Determine the [X, Y] coordinate at the center of the cell enclosing the given text.  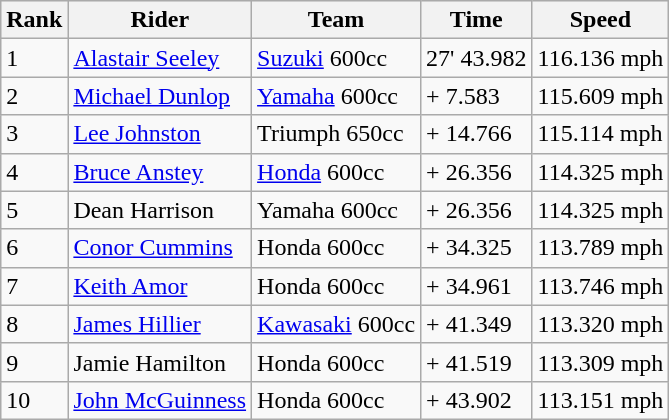
+ 14.766 [476, 134]
113.151 mph [600, 400]
Team [336, 20]
116.136 mph [600, 58]
+ 41.519 [476, 362]
John McGuinness [160, 400]
Rank [34, 20]
Alastair Seeley [160, 58]
113.320 mph [600, 324]
Keith Amor [160, 286]
7 [34, 286]
+ 34.325 [476, 248]
+ 7.583 [476, 96]
10 [34, 400]
Kawasaki 600cc [336, 324]
Michael Dunlop [160, 96]
Suzuki 600cc [336, 58]
3 [34, 134]
+ 43.902 [476, 400]
Rider [160, 20]
+ 41.349 [476, 324]
6 [34, 248]
2 [34, 96]
113.746 mph [600, 286]
Time [476, 20]
1 [34, 58]
James Hillier [160, 324]
5 [34, 210]
Dean Harrison [160, 210]
4 [34, 172]
8 [34, 324]
Bruce Anstey [160, 172]
27' 43.982 [476, 58]
Conor Cummins [160, 248]
Triumph 650cc [336, 134]
9 [34, 362]
+ 34.961 [476, 286]
Jamie Hamilton [160, 362]
113.789 mph [600, 248]
Speed [600, 20]
Lee Johnston [160, 134]
113.309 mph [600, 362]
115.114 mph [600, 134]
115.609 mph [600, 96]
